Extract the (X, Y) coordinate from the center of the cell holding the provided text.  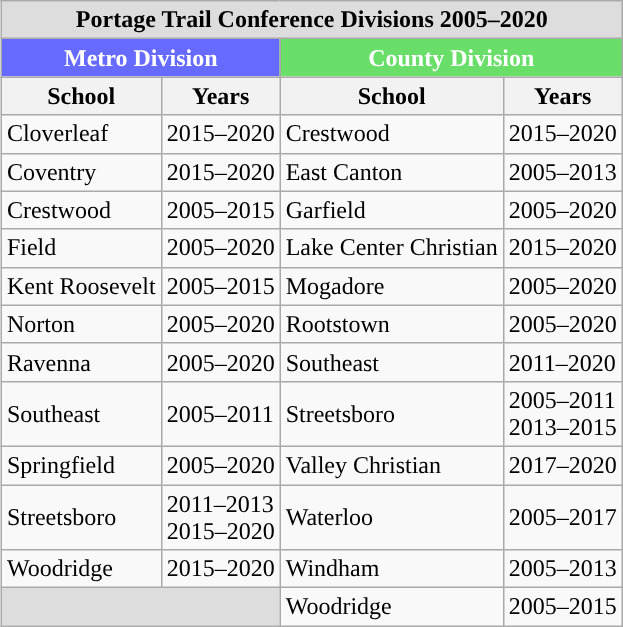
2005–20112013–2015 (562, 414)
Rootstown (392, 324)
2017–2020 (562, 465)
Cloverleaf (81, 134)
East Canton (392, 172)
Waterloo (392, 516)
2005–2017 (562, 516)
Garfield (392, 210)
Mogadore (392, 286)
Windham (392, 569)
2011–20132015–2020 (220, 516)
Portage Trail Conference Divisions 2005–2020 (312, 20)
Valley Christian (392, 465)
Springfield (81, 465)
Ravenna (81, 362)
Coventry (81, 172)
Field (81, 248)
Kent Roosevelt (81, 286)
Norton (81, 324)
Metro Division (140, 58)
Lake Center Christian (392, 248)
2005–2011 (220, 414)
County Division (451, 58)
2011–2020 (562, 362)
